Output the [x, y] coordinate of the center of the cell containing the given text.  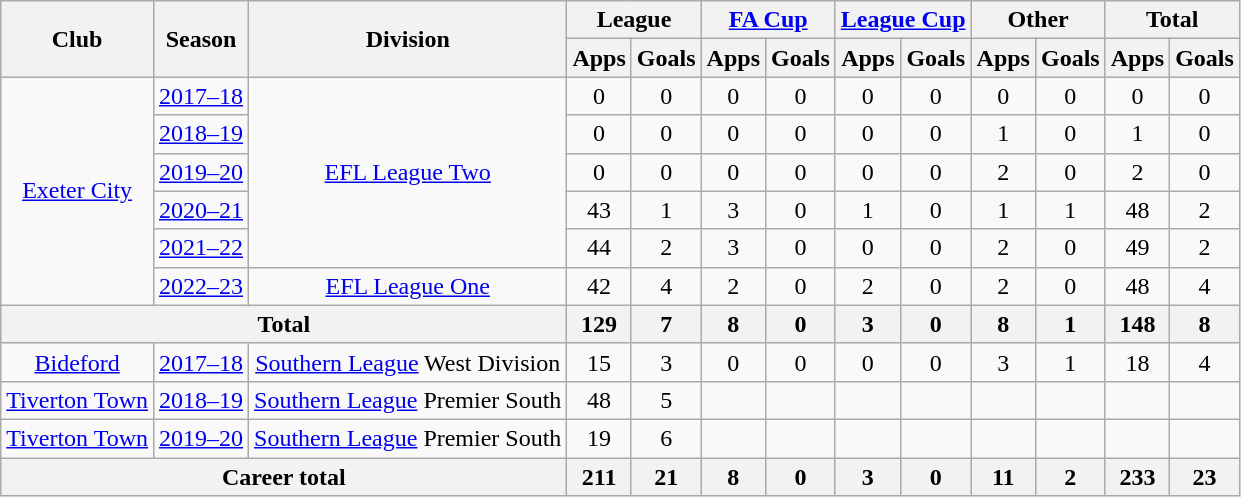
2022–23 [200, 286]
11 [1003, 477]
EFL League One [408, 286]
233 [1137, 477]
2021–22 [200, 248]
49 [1137, 248]
Club [78, 39]
Other [1038, 20]
Division [408, 39]
7 [666, 324]
League [634, 20]
Career total [284, 477]
Southern League West Division [408, 362]
19 [599, 438]
EFL League Two [408, 172]
21 [666, 477]
League Cup [903, 20]
Season [200, 39]
23 [1205, 477]
5 [666, 400]
43 [599, 210]
18 [1137, 362]
2020–21 [200, 210]
42 [599, 286]
6 [666, 438]
129 [599, 324]
148 [1137, 324]
Bideford [78, 362]
44 [599, 248]
Exeter City [78, 191]
FA Cup [768, 20]
211 [599, 477]
15 [599, 362]
